Extract the [X, Y] coordinate from the center of the cell holding the provided text.  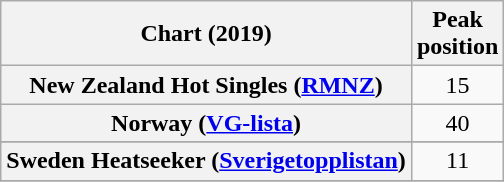
New Zealand Hot Singles (RMNZ) [206, 85]
Norway (VG-lista) [206, 123]
15 [457, 85]
Chart (2019) [206, 34]
Sweden Heatseeker (Sverigetopplistan) [206, 161]
Peakposition [457, 34]
40 [457, 123]
11 [457, 161]
